Detect which cell encompasses the target text, then output its [x, y] center coordinate. 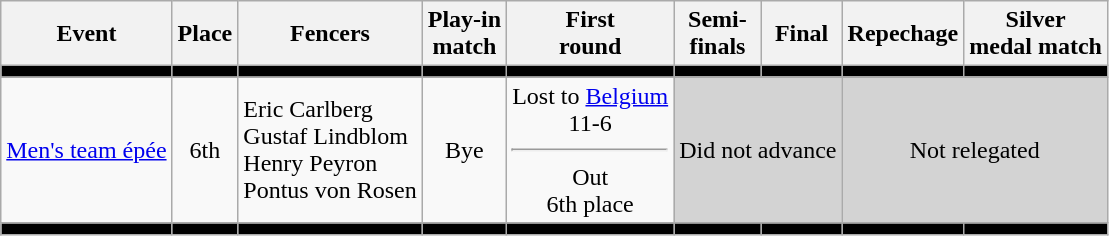
Bye [464, 150]
Not relegated [974, 150]
Play-in match [464, 34]
Silver medal match [1036, 34]
First round [590, 34]
Eric Carlberg Gustaf Lindblom Henry Peyron Pontus von Rosen [330, 150]
Final [802, 34]
Did not advance [758, 150]
Men's team épée [86, 150]
Semi-finals [718, 34]
Repechage [903, 34]
Fencers [330, 34]
Event [86, 34]
Place [205, 34]
6th [205, 150]
Lost to Belgium 11-6 Out 6th place [590, 150]
